Return the (X, Y) coordinate for the center point of the cell that contains the specified text.  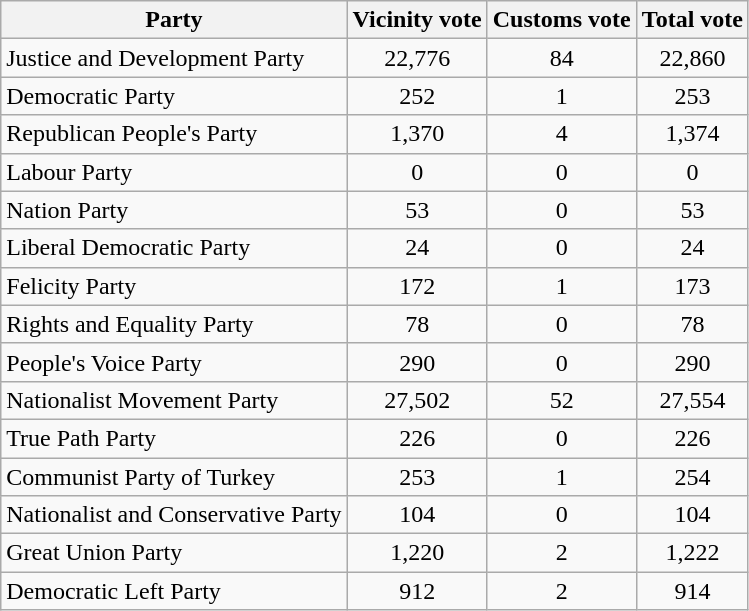
Justice and Development Party (174, 58)
Customs vote (562, 20)
52 (562, 400)
27,554 (692, 400)
912 (417, 591)
Republican People's Party (174, 134)
22,860 (692, 58)
Labour Party (174, 172)
Communist Party of Turkey (174, 477)
172 (417, 286)
254 (692, 477)
Liberal Democratic Party (174, 248)
Nation Party (174, 210)
4 (562, 134)
People's Voice Party (174, 362)
Vicinity vote (417, 20)
22,776 (417, 58)
Rights and Equality Party (174, 324)
1,370 (417, 134)
Nationalist Movement Party (174, 400)
252 (417, 96)
Total vote (692, 20)
27,502 (417, 400)
Great Union Party (174, 553)
84 (562, 58)
1,222 (692, 553)
914 (692, 591)
1,374 (692, 134)
True Path Party (174, 438)
Party (174, 20)
173 (692, 286)
Felicity Party (174, 286)
Democratic Party (174, 96)
Democratic Left Party (174, 591)
Nationalist and Conservative Party (174, 515)
1,220 (417, 553)
